Provide the (x, y) coordinate of the cell's center where the given text is located.  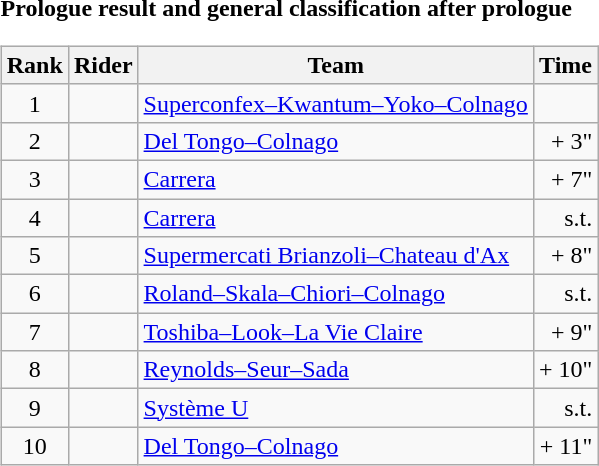
Team (336, 65)
Supermercati Brianzoli–Chateau d'Ax (336, 256)
3 (34, 179)
4 (34, 217)
+ 10" (565, 370)
8 (34, 370)
Rank (34, 65)
Système U (336, 408)
10 (34, 446)
6 (34, 294)
2 (34, 141)
Toshiba–Look–La Vie Claire (336, 332)
5 (34, 256)
1 (34, 103)
+ 9" (565, 332)
9 (34, 408)
Roland–Skala–Chiori–Colnago (336, 294)
+ 3" (565, 141)
+ 7" (565, 179)
7 (34, 332)
+ 8" (565, 256)
Superconfex–Kwantum–Yoko–Colnago (336, 103)
Time (565, 65)
+ 11" (565, 446)
Reynolds–Seur–Sada (336, 370)
Rider (103, 65)
